Output the [X, Y] coordinate of the center of the cell containing the given text.  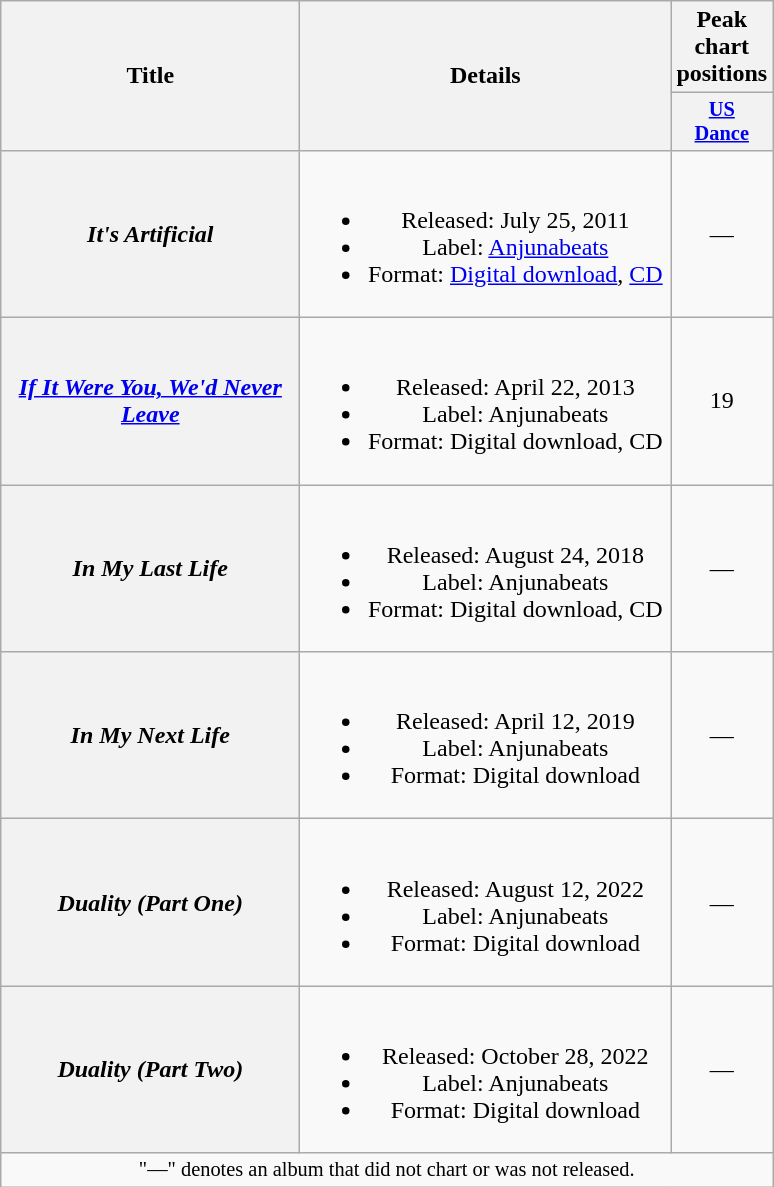
Duality (Part One) [150, 902]
Released: August 24, 2018Label: AnjunabeatsFormat: Digital download, CD [486, 568]
If It Were You, We'd Never Leave [150, 402]
Duality (Part Two) [150, 1070]
Released: August 12, 2022Label: AnjunabeatsFormat: Digital download [486, 902]
USDance [722, 122]
Released: April 22, 2013Label: AnjunabeatsFormat: Digital download, CD [486, 402]
"—" denotes an album that did not chart or was not released. [387, 1170]
Released: October 28, 2022Label: AnjunabeatsFormat: Digital download [486, 1070]
It's Artificial [150, 234]
19 [722, 402]
Peak chart positions [722, 47]
Title [150, 76]
Details [486, 76]
Released: April 12, 2019Label: AnjunabeatsFormat: Digital download [486, 736]
In My Next Life [150, 736]
In My Last Life [150, 568]
Released: July 25, 2011Label: AnjunabeatsFormat: Digital download, CD [486, 234]
